Return the [x, y] coordinate for the center point of the cell that contains the specified text.  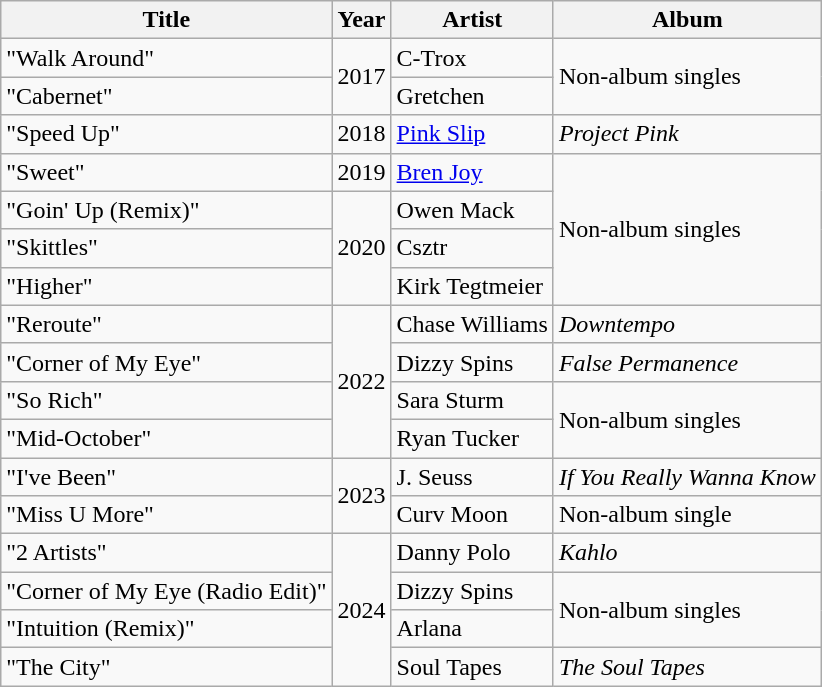
"The City" [166, 667]
"I've Been" [166, 477]
"2 Artists" [166, 553]
Owen Mack [472, 210]
J. Seuss [472, 477]
2023 [362, 496]
Curv Moon [472, 515]
Downtempo [687, 324]
"Speed Up" [166, 134]
"Sweet" [166, 172]
2020 [362, 248]
"Cabernet" [166, 96]
Gretchen [472, 96]
2017 [362, 77]
Arlana [472, 629]
Non-album single [687, 515]
"Miss U More" [166, 515]
False Permanence [687, 362]
"So Rich" [166, 400]
Danny Polo [472, 553]
Ryan Tucker [472, 438]
"Mid-October" [166, 438]
"Goin' Up (Remix)" [166, 210]
2024 [362, 610]
Csztr [472, 248]
Bren Joy [472, 172]
"Corner of My Eye (Radio Edit)" [166, 591]
C-Trox [472, 58]
Artist [472, 20]
Title [166, 20]
Kahlo [687, 553]
Project Pink [687, 134]
Chase Williams [472, 324]
If You Really Wanna Know [687, 477]
"Skittles" [166, 248]
2018 [362, 134]
Year [362, 20]
The Soul Tapes [687, 667]
"Intuition (Remix)" [166, 629]
2019 [362, 172]
Sara Sturm [472, 400]
Pink Slip [472, 134]
"Corner of My Eye" [166, 362]
"Reroute" [166, 324]
Soul Tapes [472, 667]
2022 [362, 381]
Album [687, 20]
"Walk Around" [166, 58]
"Higher" [166, 286]
Kirk Tegtmeier [472, 286]
